Determine the (X, Y) coordinate at the center of the cell enclosing the given text.  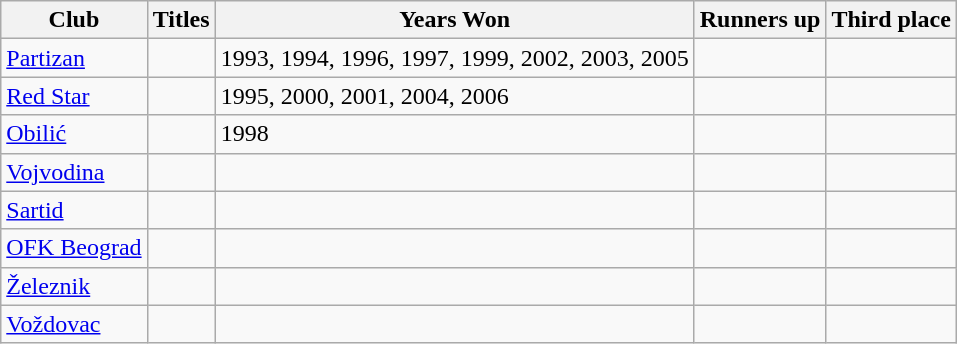
Years Won (454, 20)
Vojvodina (74, 172)
Obilić (74, 134)
Titles (181, 20)
OFK Beograd (74, 248)
Voždovac (74, 324)
1995, 2000, 2001, 2004, 2006 (454, 96)
1998 (454, 134)
Runners up (760, 20)
Red Star (74, 96)
Partizan (74, 58)
Železnik (74, 286)
Club (74, 20)
Third place (891, 20)
Sartid (74, 210)
1993, 1994, 1996, 1997, 1999, 2002, 2003, 2005 (454, 58)
